Return the (x, y) coordinate for the center point of the cell that contains the specified text.  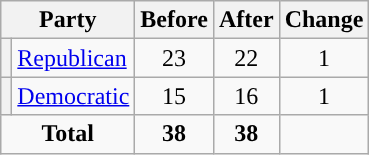
Total (68, 134)
23 (174, 58)
Democratic (74, 96)
After (246, 20)
22 (246, 58)
Republican (74, 58)
Party (68, 20)
16 (246, 96)
15 (174, 96)
Change (324, 20)
Before (174, 20)
